Capture the cell that displays the provided text and extract its (x, y) central coordinate. 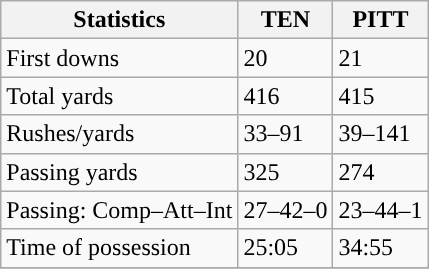
PITT (380, 20)
TEN (286, 20)
416 (286, 96)
34:55 (380, 248)
21 (380, 58)
Rushes/yards (120, 134)
325 (286, 172)
20 (286, 58)
Passing: Comp–Att–Int (120, 210)
Statistics (120, 20)
39–141 (380, 134)
27–42–0 (286, 210)
Time of possession (120, 248)
415 (380, 96)
25:05 (286, 248)
First downs (120, 58)
Passing yards (120, 172)
274 (380, 172)
23–44–1 (380, 210)
Total yards (120, 96)
33–91 (286, 134)
